Return the [X, Y] coordinate for the center point of the cell that contains the specified text.  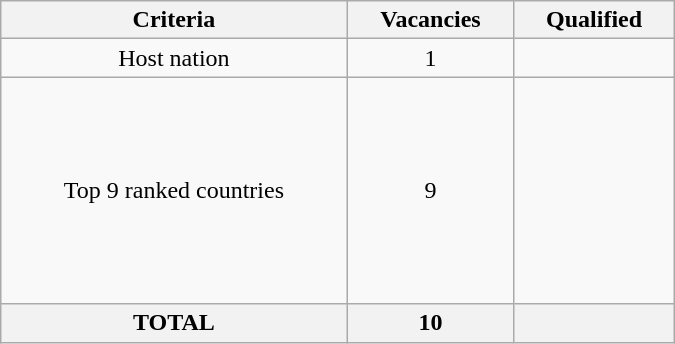
Host nation [174, 58]
Criteria [174, 20]
9 [430, 190]
Qualified [594, 20]
TOTAL [174, 323]
10 [430, 323]
Vacancies [430, 20]
1 [430, 58]
Top 9 ranked countries [174, 190]
